For the text-containing cell, return its midpoint in (x, y) coordinate format. 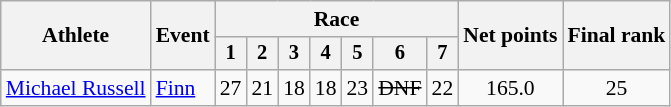
Final rank (617, 36)
4 (326, 54)
Finn (183, 88)
165.0 (510, 88)
2 (262, 54)
Race (337, 19)
23 (358, 88)
3 (294, 54)
1 (231, 54)
22 (443, 88)
Athlete (76, 36)
6 (400, 54)
7 (443, 54)
25 (617, 88)
21 (262, 88)
Michael Russell (76, 88)
DNF (400, 88)
Event (183, 36)
Net points (510, 36)
5 (358, 54)
27 (231, 88)
